Determine the [x, y] coordinate at the center of the cell enclosing the given text.  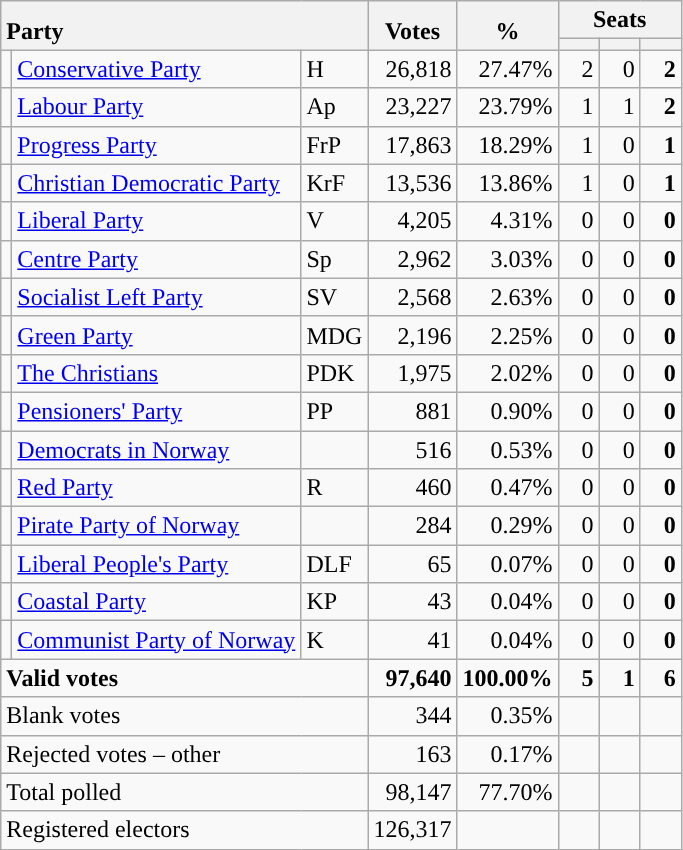
Valid votes [184, 678]
Centre Party [156, 259]
KrF [334, 183]
0.29% [508, 526]
18.29% [508, 145]
4.31% [508, 221]
% [508, 26]
5 [578, 678]
26,818 [412, 69]
R [334, 488]
516 [412, 449]
Registered electors [184, 830]
1,975 [412, 373]
6 [660, 678]
PDK [334, 373]
DLF [334, 564]
MDG [334, 335]
The Christians [156, 373]
23,227 [412, 107]
13.86% [508, 183]
Rejected votes – other [184, 754]
Democrats in Norway [156, 449]
Green Party [156, 335]
Pensioners' Party [156, 411]
97,640 [412, 678]
43 [412, 602]
344 [412, 716]
SV [334, 297]
0.90% [508, 411]
460 [412, 488]
Pirate Party of Norway [156, 526]
2,196 [412, 335]
Red Party [156, 488]
126,317 [412, 830]
Blank votes [184, 716]
Christian Democratic Party [156, 183]
27.47% [508, 69]
V [334, 221]
881 [412, 411]
2,568 [412, 297]
K [334, 640]
PP [334, 411]
0.53% [508, 449]
163 [412, 754]
2.25% [508, 335]
0.47% [508, 488]
0.35% [508, 716]
23.79% [508, 107]
17,863 [412, 145]
77.70% [508, 792]
284 [412, 526]
FrP [334, 145]
Coastal Party [156, 602]
KP [334, 602]
Progress Party [156, 145]
98,147 [412, 792]
Votes [412, 26]
0.17% [508, 754]
Seats [620, 20]
100.00% [508, 678]
Liberal Party [156, 221]
Labour Party [156, 107]
Party [184, 26]
Conservative Party [156, 69]
Ap [334, 107]
Socialist Left Party [156, 297]
H [334, 69]
2.02% [508, 373]
Communist Party of Norway [156, 640]
0.07% [508, 564]
Total polled [184, 792]
13,536 [412, 183]
3.03% [508, 259]
41 [412, 640]
Liberal People's Party [156, 564]
2.63% [508, 297]
2,962 [412, 259]
Sp [334, 259]
4,205 [412, 221]
65 [412, 564]
